Extract the [x, y] coordinate from the center of the cell holding the provided text.  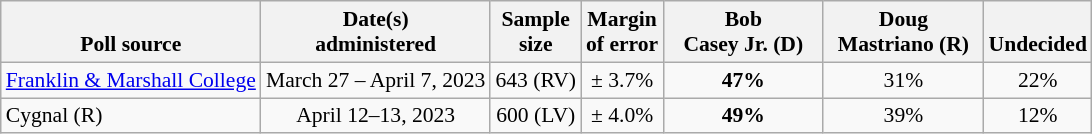
Franklin & Marshall College [131, 80]
BobCasey Jr. (D) [743, 32]
Poll source [131, 32]
Cygnal (R) [131, 116]
DougMastriano (R) [903, 32]
Undecided [1037, 32]
Samplesize [536, 32]
49% [743, 116]
12% [1037, 116]
22% [1037, 80]
31% [903, 80]
Date(s)administered [376, 32]
643 (RV) [536, 80]
Marginof error [622, 32]
600 (LV) [536, 116]
± 4.0% [622, 116]
39% [903, 116]
47% [743, 80]
± 3.7% [622, 80]
March 27 – April 7, 2023 [376, 80]
April 12–13, 2023 [376, 116]
